Search for the cell housing the specified text and yield its [x, y] center coordinate. 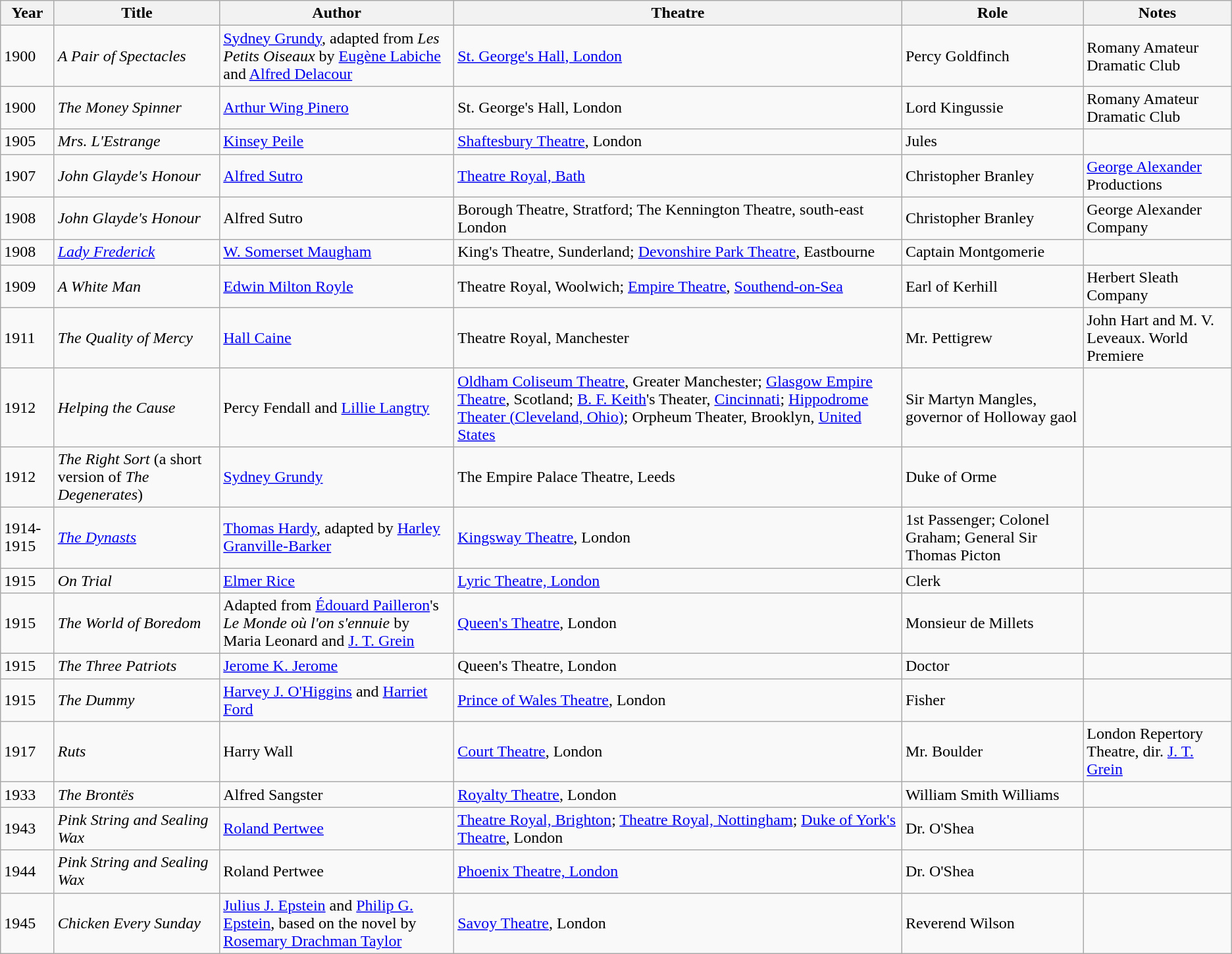
Reverend Wilson [992, 923]
Shaftesbury Theatre, London [678, 142]
Jules [992, 142]
Lord Kingussie [992, 108]
Theatre [678, 13]
Mrs. L'Estrange [137, 142]
Captain Montgomerie [992, 252]
The Dynasts [137, 537]
Monsieur de Millets [992, 623]
King's Theatre, Sunderland; Devonshire Park Theatre, Eastbourne [678, 252]
Mr. Boulder [992, 752]
Percy Fendall and Lillie Langtry [337, 407]
Author [337, 13]
London Repertory Theatre, dir. J. T. Grein [1158, 752]
Duke of Orme [992, 477]
Title [137, 13]
Helping the Cause [137, 407]
The Brontës [137, 795]
Mr. Pettigrew [992, 338]
Clerk [992, 580]
Chicken Every Sunday [137, 923]
Year [28, 13]
The Empire Palace Theatre, Leeds [678, 477]
Edwin Milton Royle [337, 286]
1909 [28, 286]
Savoy Theatre, London [678, 923]
Herbert Sleath Company [1158, 286]
1st Passenger; Colonel Graham; General Sir Thomas Picton [992, 537]
The Quality of Mercy [137, 338]
Julius J. Epstein and Philip G. Epstein, based on the novel by Rosemary Drachman Taylor [337, 923]
Theatre Royal, Manchester [678, 338]
Kinsey Peile [337, 142]
Role [992, 13]
1917 [28, 752]
George Alexander Productions [1158, 175]
1911 [28, 338]
W. Somerset Maugham [337, 252]
The World of Boredom [137, 623]
Lady Frederick [137, 252]
Sydney Grundy, adapted from Les Petits Oiseaux by Eugène Labiche and Alfred Delacour [337, 56]
George Alexander Company [1158, 219]
Kingsway Theatre, London [678, 537]
Doctor [992, 666]
Theatre Royal, Bath [678, 175]
Sydney Grundy [337, 477]
Adapted from Édouard Pailleron's Le Monde où l'on s'ennuie by Maria Leonard and J. T. Grein [337, 623]
Theatre Royal, Brighton; Theatre Royal, Nottingham; Duke of York's Theatre, London [678, 828]
The Money Spinner [137, 108]
Percy Goldfinch [992, 56]
1944 [28, 872]
A White Man [137, 286]
Fisher [992, 701]
Harvey J. O'Higgins and Harriet Ford [337, 701]
Royalty Theatre, London [678, 795]
Lyric Theatre, London [678, 580]
Elmer Rice [337, 580]
Phoenix Theatre, London [678, 872]
The Three Patriots [137, 666]
Notes [1158, 13]
1945 [28, 923]
The Dummy [137, 701]
William Smith Williams [992, 795]
A Pair of Spectacles [137, 56]
Theatre Royal, Woolwich; Empire Theatre, Southend-on-Sea [678, 286]
1933 [28, 795]
Court Theatre, London [678, 752]
The Right Sort (a short version of The Degenerates) [137, 477]
Jerome K. Jerome [337, 666]
On Trial [137, 580]
Thomas Hardy, adapted by Harley Granville-Barker [337, 537]
Harry Wall [337, 752]
Arthur Wing Pinero [337, 108]
1905 [28, 142]
1907 [28, 175]
Earl of Kerhill [992, 286]
Sir Martyn Mangles, governor of Holloway gaol [992, 407]
John Hart and M. V. Leveaux. World Premiere [1158, 338]
1914-1915 [28, 537]
Borough Theatre, Stratford; The Kennington Theatre, south-east London [678, 219]
1943 [28, 828]
Ruts [137, 752]
Hall Caine [337, 338]
Prince of Wales Theatre, London [678, 701]
Alfred Sangster [337, 795]
